Extract the [X, Y] coordinate from the center of the cell holding the provided text.  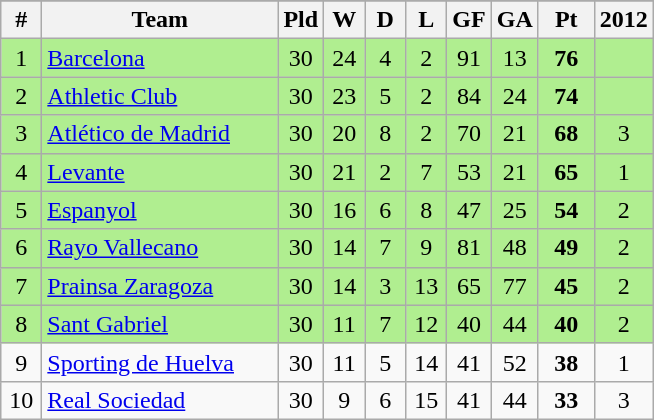
W [344, 20]
68 [566, 134]
Barcelona [160, 58]
45 [566, 286]
15 [426, 400]
25 [514, 210]
77 [514, 286]
16 [344, 210]
Espanyol [160, 210]
# [22, 20]
2012 [624, 20]
53 [469, 172]
Real Sociedad [160, 400]
Prainsa Zaragoza [160, 286]
33 [566, 400]
Team [160, 20]
Levante [160, 172]
54 [566, 210]
GF [469, 20]
81 [469, 248]
84 [469, 96]
Sporting de Huelva [160, 362]
D [386, 20]
10 [22, 400]
38 [566, 362]
48 [514, 248]
L [426, 20]
47 [469, 210]
Rayo Vallecano [160, 248]
70 [469, 134]
49 [566, 248]
Sant Gabriel [160, 324]
12 [426, 324]
76 [566, 58]
Pt [566, 20]
91 [469, 58]
52 [514, 362]
Atlético de Madrid [160, 134]
74 [566, 96]
GA [514, 20]
Pld [301, 20]
23 [344, 96]
20 [344, 134]
Athletic Club [160, 96]
